Pinpoint the cell where the given text exists, returning its [x, y] midpoint coordinate. 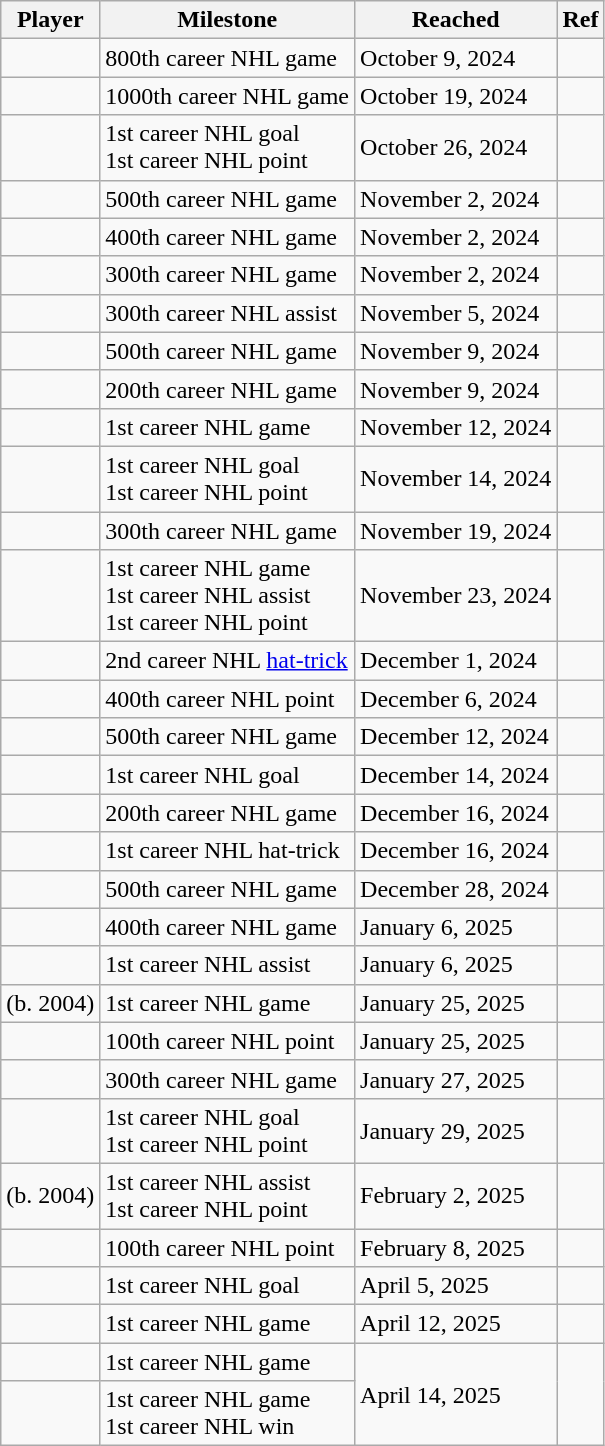
1st career NHL assist1st career NHL point [228, 1196]
December 1, 2024 [456, 661]
April 14, 2025 [456, 1394]
1st career NHL game1st career NHL assist1st career NHL point [228, 596]
December 28, 2024 [456, 889]
1st career NHL hat-trick [228, 851]
1st career NHL assist [228, 965]
400th career NHL point [228, 699]
April 12, 2025 [456, 1324]
December 14, 2024 [456, 775]
1000th career NHL game [228, 96]
November 23, 2024 [456, 596]
October 19, 2024 [456, 96]
October 9, 2024 [456, 58]
Reached [456, 20]
October 26, 2024 [456, 148]
November 5, 2024 [456, 313]
December 6, 2024 [456, 699]
February 2, 2025 [456, 1196]
800th career NHL game [228, 58]
November 19, 2024 [456, 531]
February 8, 2025 [456, 1247]
January 29, 2025 [456, 1130]
December 12, 2024 [456, 737]
November 14, 2024 [456, 478]
1st career NHL game1st career NHL win [228, 1414]
Milestone [228, 20]
300th career NHL assist [228, 313]
January 27, 2025 [456, 1079]
Ref [580, 20]
Player [50, 20]
2nd career NHL hat-trick [228, 661]
April 5, 2025 [456, 1286]
November 12, 2024 [456, 427]
